Identify which cell holds the provided text, then report its (x, y) central coordinate. 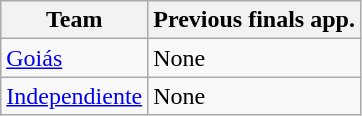
Independiente (74, 96)
Previous finals app. (254, 20)
Team (74, 20)
Goiás (74, 58)
